Detect which cell encompasses the target text, then output its (X, Y) center coordinate. 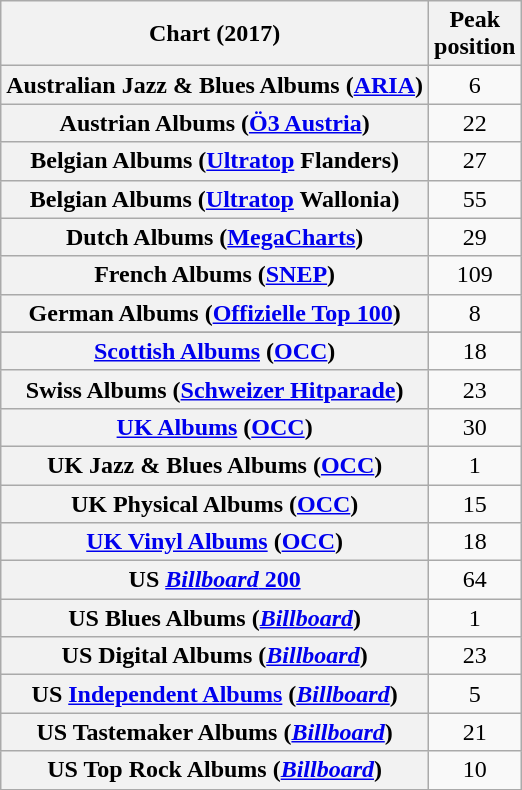
5 (475, 694)
55 (475, 199)
15 (475, 503)
UK Physical Albums (OCC) (215, 503)
Swiss Albums (Schweizer Hitparade) (215, 389)
US Billboard 200 (215, 580)
10 (475, 770)
64 (475, 580)
109 (475, 275)
German Albums (Offizielle Top 100) (215, 313)
Austrian Albums (Ö3 Austria) (215, 123)
French Albums (SNEP) (215, 275)
22 (475, 123)
UK Jazz & Blues Albums (OCC) (215, 465)
21 (475, 732)
UK Albums (OCC) (215, 427)
Peakposition (475, 34)
29 (475, 237)
30 (475, 427)
US Top Rock Albums (Billboard) (215, 770)
27 (475, 161)
6 (475, 85)
US Blues Albums (Billboard) (215, 618)
US Independent Albums (Billboard) (215, 694)
8 (475, 313)
Belgian Albums (Ultratop Flanders) (215, 161)
US Tastemaker Albums (Billboard) (215, 732)
Australian Jazz & Blues Albums (ARIA) (215, 85)
Chart (2017) (215, 34)
Dutch Albums (MegaCharts) (215, 237)
Belgian Albums (Ultratop Wallonia) (215, 199)
UK Vinyl Albums (OCC) (215, 542)
Scottish Albums (OCC) (215, 351)
US Digital Albums (Billboard) (215, 656)
